Search for the cell housing the specified text and yield its (x, y) center coordinate. 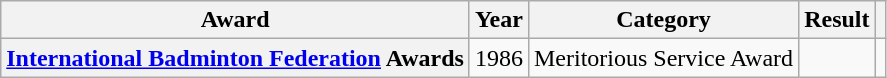
1986 (498, 58)
Year (498, 20)
Result (837, 20)
Category (663, 20)
Award (236, 20)
Meritorious Service Award (663, 58)
International Badminton Federation Awards (236, 58)
